Output the [x, y] coordinate of the center of the cell containing the given text.  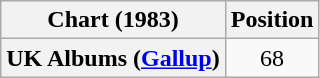
UK Albums (Gallup) [113, 58]
Chart (1983) [113, 20]
68 [272, 58]
Position [272, 20]
